Scan for the cell matching the given text and deliver its [X, Y] coordinate at center. 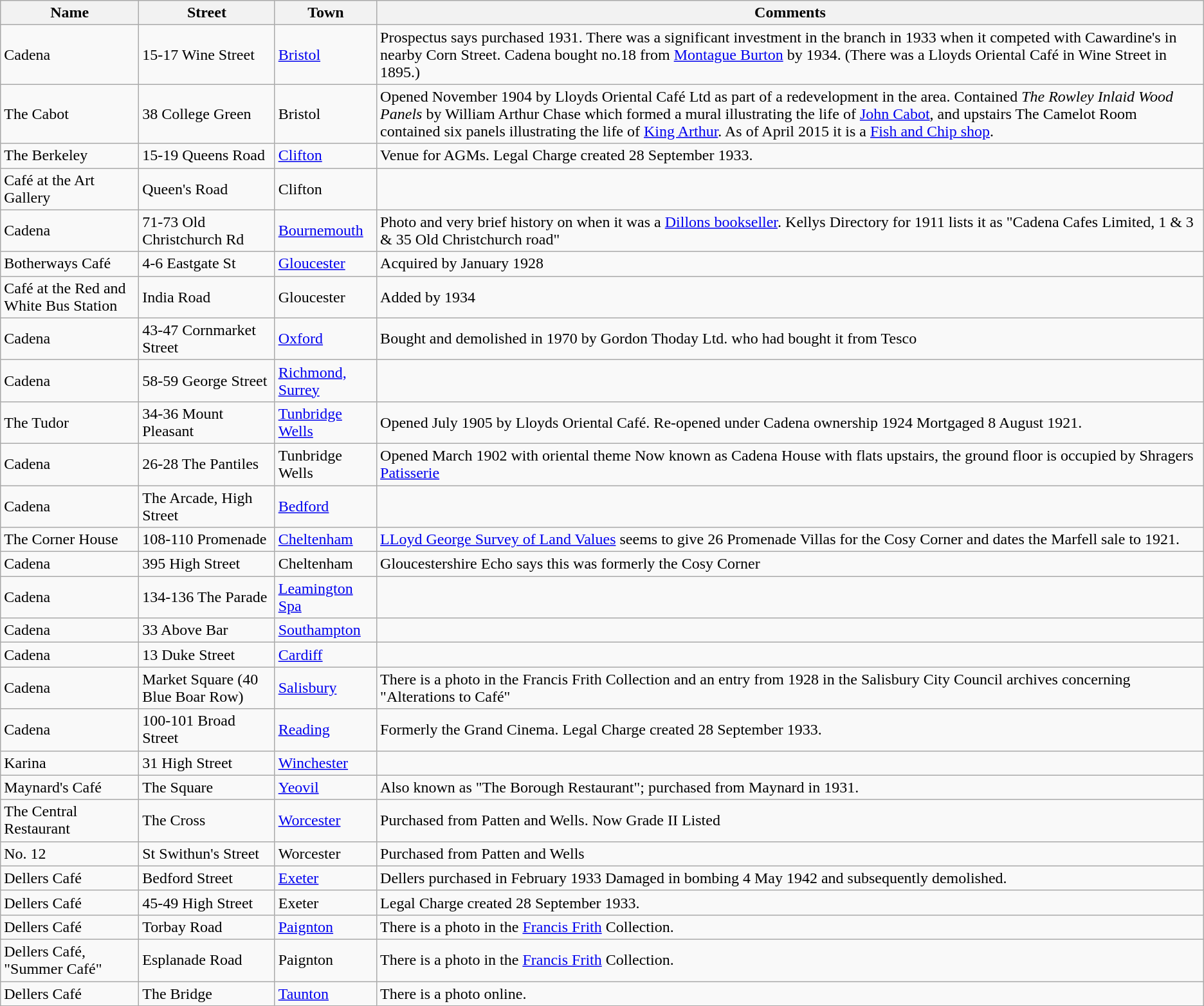
The Tudor [69, 422]
Esplanade Road [207, 960]
134-136 The Parade [207, 597]
31 High Street [207, 763]
100-101 Broad Street [207, 729]
Dellers purchased in February 1933 Damaged in bombing 4 May 1942 and subsequently demolished. [790, 878]
No. 12 [69, 854]
There is a photo online. [790, 994]
The Cabot [69, 114]
Also known as "The Borough Restaurant"; purchased from Maynard in 1931. [790, 787]
Salisbury [325, 688]
The Cross [207, 821]
Town [325, 13]
Bournemouth [325, 230]
Richmond, Surrey [325, 381]
Opened March 1902 with oriental theme Now known as Cadena House with flats upstairs, the ground floor is occupied by Shragers Patisserie [790, 464]
Gloucestershire Echo says this was formerly the Cosy Corner [790, 564]
Street [207, 13]
26-28 The Pantiles [207, 464]
38 College Green [207, 114]
St Swithun's Street [207, 854]
Maynard's Café [69, 787]
Torbay Road [207, 927]
Bedford [325, 506]
Karina [69, 763]
Venue for AGMs. Legal Charge created 28 September 1933. [790, 156]
Taunton [325, 994]
Queen's Road [207, 189]
Added by 1934 [790, 297]
71-73 Old Christchurch Rd [207, 230]
Botherways Café [69, 264]
Acquired by January 1928 [790, 264]
Yeovil [325, 787]
India Road [207, 297]
The Corner House [69, 540]
34-36 Mount Pleasant [207, 422]
13 Duke Street [207, 655]
Leamington Spa [325, 597]
Café at the Art Gallery [69, 189]
Name [69, 13]
Café at the Red and White Bus Station [69, 297]
15-19 Queens Road [207, 156]
Purchased from Patten and Wells. Now Grade II Listed [790, 821]
Reading [325, 729]
108-110 Promenade [207, 540]
Oxford [325, 338]
The Bridge [207, 994]
Comments [790, 13]
Winchester [325, 763]
The Square [207, 787]
Purchased from Patten and Wells [790, 854]
The Arcade, High Street [207, 506]
Bought and demolished in 1970 by Gordon Thoday Ltd. who had bought it from Tesco [790, 338]
Formerly the Grand Cinema. Legal Charge created 28 September 1933. [790, 729]
The Central Restaurant [69, 821]
Legal Charge created 28 September 1933. [790, 902]
33 Above Bar [207, 630]
15-17 Wine Street [207, 55]
There is a photo in the Francis Frith Collection and an entry from 1928 in the Salisbury City Council archives concerning "Alterations to Café" [790, 688]
Opened July 1905 by Lloyds Oriental Café. Re-opened under Cadena ownership 1924 Mortgaged 8 August 1921. [790, 422]
4-6 Eastgate St [207, 264]
Bedford Street [207, 878]
Cardiff [325, 655]
45-49 High Street [207, 902]
58-59 George Street [207, 381]
395 High Street [207, 564]
43-47 Cornmarket Street [207, 338]
The Berkeley [69, 156]
Dellers Café, "Summer Café" [69, 960]
LLoyd George Survey of Land Values seems to give 26 Promenade Villas for the Cosy Corner and dates the Marfell sale to 1921. [790, 540]
Market Square (40 Blue Boar Row) [207, 688]
Southampton [325, 630]
